Provide the (x, y) coordinate of the cell's center where the given text is located.  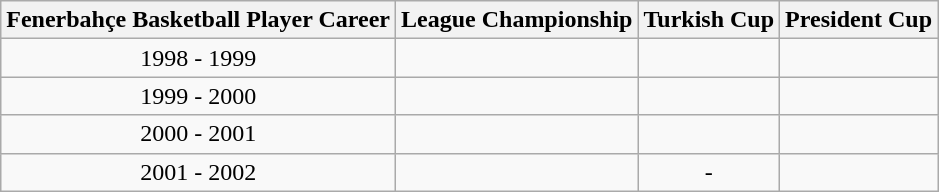
Fenerbahçe Basketball Player Career (198, 20)
2001 - 2002 (198, 172)
1998 - 1999 (198, 58)
1999 - 2000 (198, 96)
Turkish Cup (709, 20)
President Cup (859, 20)
- (709, 172)
2000 - 2001 (198, 134)
League Championship (517, 20)
